For the text-containing cell, return its midpoint in [X, Y] coordinate format. 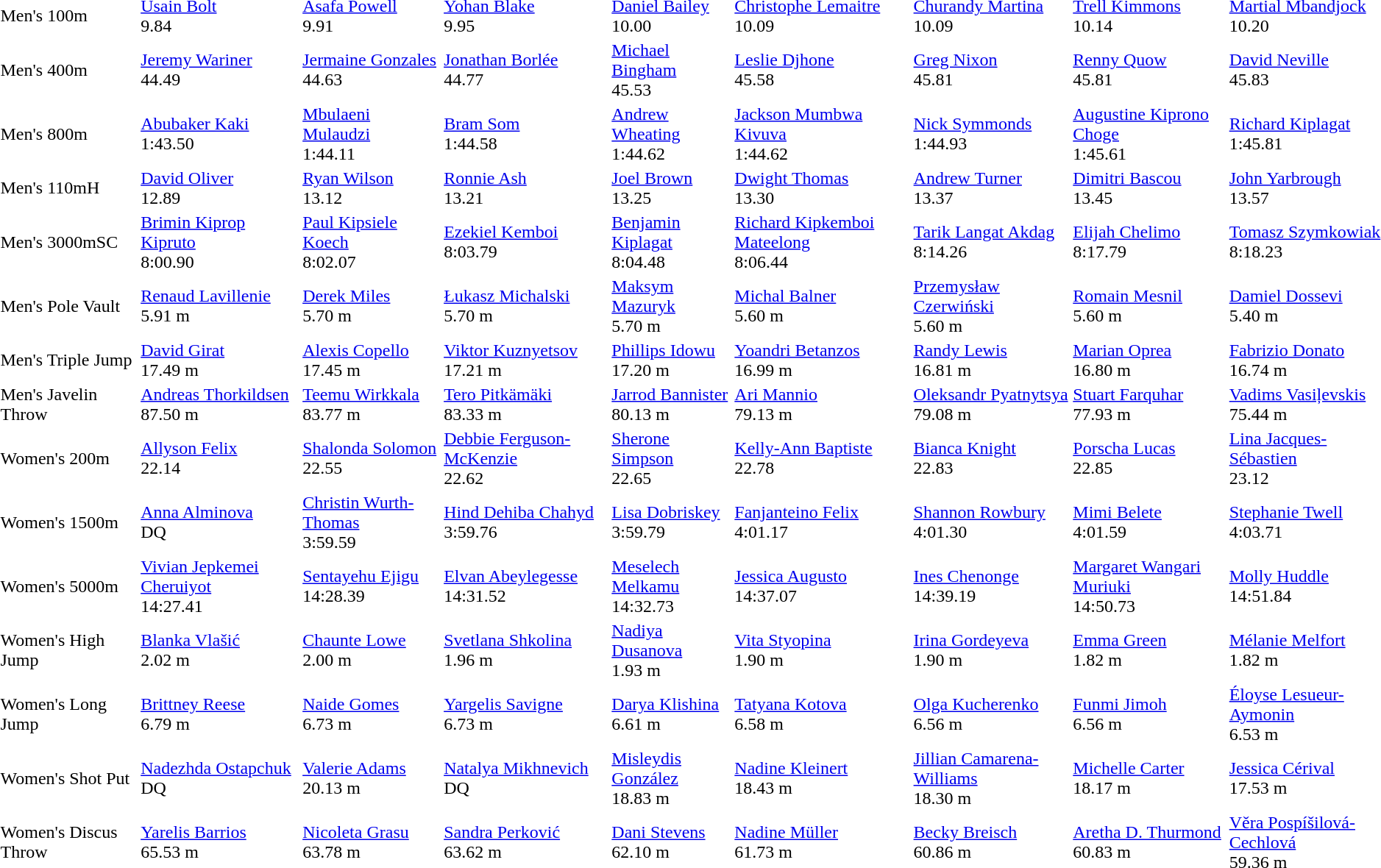
Misleydis González 18.83 m [671, 778]
David Girat 17.49 m [219, 360]
Anna Alminova DQ [219, 522]
Jackson Mumbwa Kivuva 1:44.62 [822, 134]
Vita Styopina 1.90 m [822, 650]
Derek Miles 5.70 m [371, 306]
Lisa Dobriskey 3:59.79 [671, 522]
Kelly-Ann Baptiste 22.78 [822, 458]
Joel Brown 13.25 [671, 188]
Olga Kucherenko 6.56 m [991, 714]
Nick Symmonds 1:44.93 [991, 134]
Ryan Wilson 13.12 [371, 188]
Greg Nixon 45.81 [991, 70]
Svetlana Shkolina 1.96 m [525, 650]
Paul Kipsiele Koech 8:02.07 [371, 242]
Romain Mesnil 5.60 m [1149, 306]
Fanjanteino Felix 4:01.17 [822, 522]
Leslie Djhone 45.58 [822, 70]
Tero Pitkämäki 83.33 m [525, 405]
Viktor Kuznyetsov 17.21 m [525, 360]
Jonathan Borlée 44.77 [525, 70]
Jillian Camarena-Williams 18.30 m [991, 778]
Funmi Jimoh 6.56 m [1149, 714]
Jarrod Bannister 80.13 m [671, 405]
Andrew Turner 13.37 [991, 188]
Irina Gordeyeva 1.90 m [991, 650]
David Oliver 12.89 [219, 188]
Blanka Vlašić 2.02 m [219, 650]
Teemu Wirkkala 83.77 m [371, 405]
Dwight Thomas 13.30 [822, 188]
Shannon Rowbury 4:01.30 [991, 522]
Chaunte Lowe 2.00 m [371, 650]
Shalonda Solomon 22.55 [371, 458]
Abubaker Kaki 1:43.50 [219, 134]
Oleksandr Pyatnytsya 79.08 m [991, 405]
Ines Chenonge 14:39.19 [991, 586]
Nadiya Dusanova 1.93 m [671, 650]
Renaud Lavillenie 5.91 m [219, 306]
Margaret Wangari Muriuki 14:50.73 [1149, 586]
Tarik Langat Akdag 8:14.26 [991, 242]
Mbulaeni Mulaudzi 1:44.11 [371, 134]
Bram Som 1:44.58 [525, 134]
Naide Gomes 6.73 m [371, 714]
Yoandri Betanzos 16.99 m [822, 360]
Łukasz Michalski 5.70 m [525, 306]
Elvan Abeylegesse 14:31.52 [525, 586]
Tatyana Kotova 6.58 m [822, 714]
Augustine Kiprono Choge 1:45.61 [1149, 134]
Maksym Mazuryk 5.70 m [671, 306]
Benjamin Kiplagat 8:04.48 [671, 242]
Przemysław Czerwiński 5.60 m [991, 306]
Michelle Carter 18.17 m [1149, 778]
Yargelis Savigne 6.73 m [525, 714]
Vivian Jepkemei Cheruiyot 14:27.41 [219, 586]
Andreas Thorkildsen 87.50 m [219, 405]
Valerie Adams 20.13 m [371, 778]
Brittney Reese 6.79 m [219, 714]
Mimi Belete 4:01.59 [1149, 522]
Hind Dehiba Chahyd 3:59.76 [525, 522]
Nadine Kleinert 18.43 m [822, 778]
Meselech Melkamu 14:32.73 [671, 586]
Andrew Wheating 1:44.62 [671, 134]
Jeremy Wariner 44.49 [219, 70]
Ari Mannio 79.13 m [822, 405]
Michael Bingham 45.53 [671, 70]
Sherone Simpson 22.65 [671, 458]
Randy Lewis 16.81 m [991, 360]
Debbie Ferguson-McKenzie 22.62 [525, 458]
Jessica Augusto 14:37.07 [822, 586]
Emma Green 1.82 m [1149, 650]
Alexis Copello 17.45 m [371, 360]
Ezekiel Kemboi 8:03.79 [525, 242]
Stuart Farquhar 77.93 m [1149, 405]
Bianca Knight 22.83 [991, 458]
Ronnie Ash 13.21 [525, 188]
Christin Wurth-Thomas 3:59.59 [371, 522]
Richard Kipkemboi Mateelong 8:06.44 [822, 242]
Michal Balner 5.60 m [822, 306]
Brimin Kiprop Kipruto 8:00.90 [219, 242]
Sentayehu Ejigu 14:28.39 [371, 586]
Porscha Lucas 22.85 [1149, 458]
Natalya Mikhnevich DQ [525, 778]
Nadezhda Ostapchuk DQ [219, 778]
Allyson Felix 22.14 [219, 458]
Marian Oprea 16.80 m [1149, 360]
Renny Quow 45.81 [1149, 70]
Dimitri Bascou 13.45 [1149, 188]
Phillips Idowu 17.20 m [671, 360]
Jermaine Gonzales 44.63 [371, 70]
Elijah Chelimo 8:17.79 [1149, 242]
Darya Klishina 6.61 m [671, 714]
